Pinpoint the cell where the given text exists, returning its [x, y] midpoint coordinate. 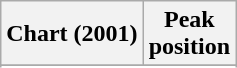
Chart (2001) [72, 34]
Peakposition [189, 34]
